Identify which cell holds the provided text, then report its (X, Y) central coordinate. 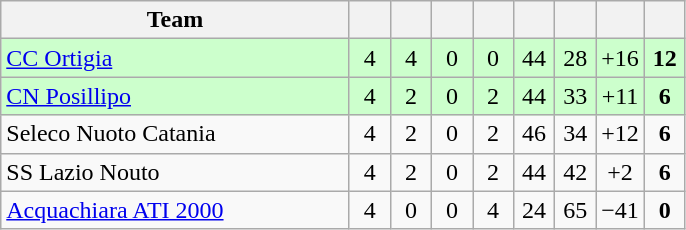
+16 (620, 58)
Team (176, 20)
−41 (620, 210)
Acquachiara ATI 2000 (176, 210)
24 (534, 210)
+2 (620, 172)
33 (576, 96)
SS Lazio Nouto (176, 172)
CC Ortigia (176, 58)
46 (534, 134)
65 (576, 210)
+12 (620, 134)
CN Posillipo (176, 96)
Seleco Nuoto Catania (176, 134)
+11 (620, 96)
34 (576, 134)
42 (576, 172)
12 (664, 58)
28 (576, 58)
